Identify which cell holds the provided text, then report its [X, Y] central coordinate. 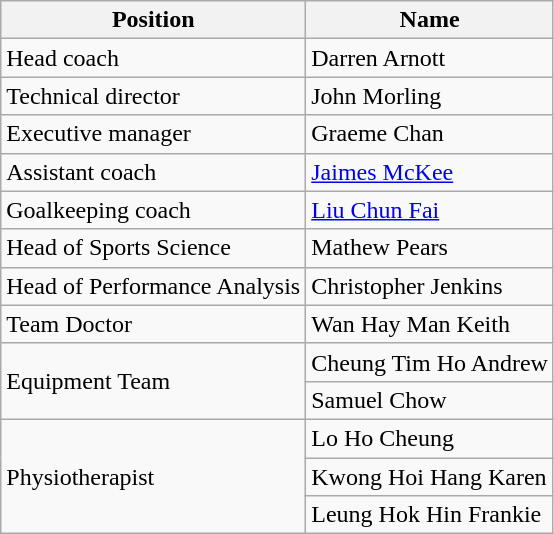
Cheung Tim Ho Andrew [430, 362]
Christopher Jenkins [430, 286]
Equipment Team [154, 381]
Assistant coach [154, 172]
Head of Sports Science [154, 248]
Technical director [154, 96]
John Morling [430, 96]
Head coach [154, 58]
Jaimes McKee [430, 172]
Goalkeeping coach [154, 210]
Executive manager [154, 134]
Lo Ho Cheung [430, 438]
Position [154, 20]
Head of Performance Analysis [154, 286]
Wan Hay Man Keith [430, 324]
Kwong Hoi Hang Karen [430, 477]
Physiotherapist [154, 476]
Samuel Chow [430, 400]
Darren Arnott [430, 58]
Mathew Pears [430, 248]
Liu Chun Fai [430, 210]
Leung Hok Hin Frankie [430, 515]
Graeme Chan [430, 134]
Name [430, 20]
Team Doctor [154, 324]
